Identify which cell holds the provided text, then report its [X, Y] central coordinate. 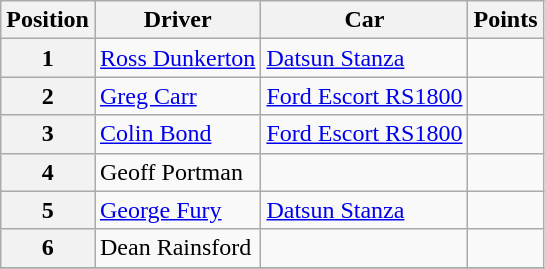
Driver [177, 20]
George Fury [177, 210]
Ross Dunkerton [177, 58]
4 [48, 172]
5 [48, 210]
Position [48, 20]
Car [364, 20]
Greg Carr [177, 96]
2 [48, 96]
Dean Rainsford [177, 248]
Colin Bond [177, 134]
Points [506, 20]
1 [48, 58]
3 [48, 134]
Geoff Portman [177, 172]
6 [48, 248]
